From the cell containing the given text, extract its center point as [x, y] coordinate. 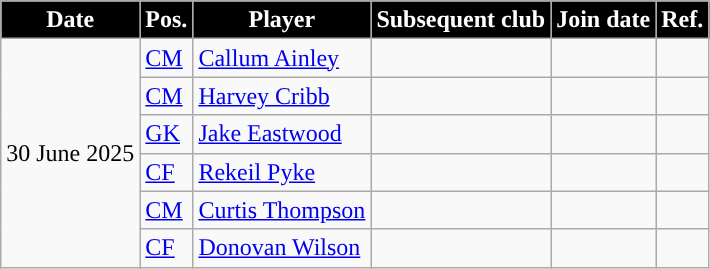
Curtis Thompson [282, 210]
Date [70, 20]
Jake Eastwood [282, 134]
Ref. [682, 20]
Callum Ainley [282, 58]
Harvey Cribb [282, 96]
Rekeil Pyke [282, 172]
Donovan Wilson [282, 248]
GK [166, 134]
Subsequent club [461, 20]
Join date [604, 20]
Player [282, 20]
Pos. [166, 20]
30 June 2025 [70, 153]
